Determine the [X, Y] coordinate at the center of the cell enclosing the given text.  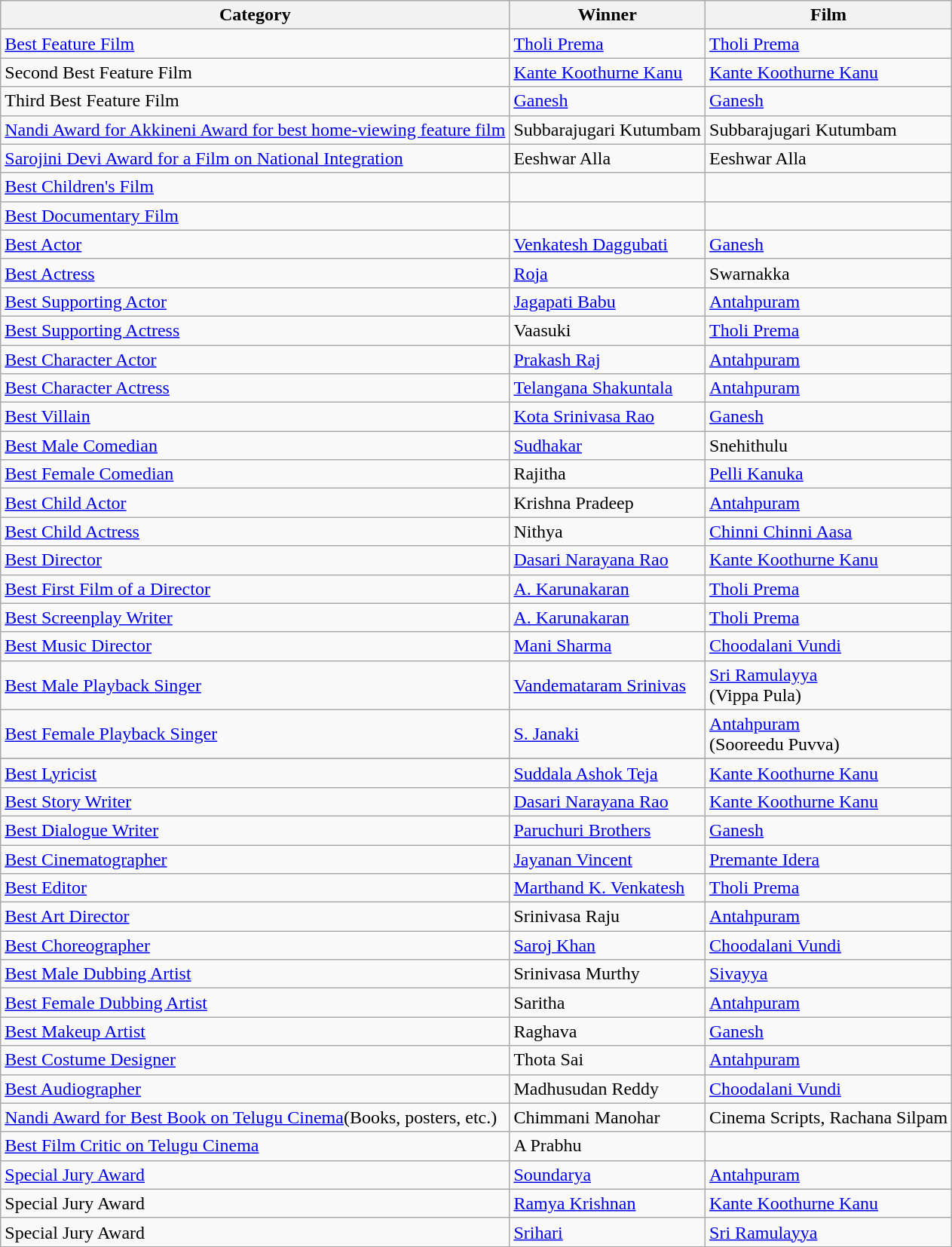
Pelli Kanuka [829, 474]
Best Female Comedian [255, 474]
Srihari [608, 1232]
Best Art Director [255, 917]
Best Actress [255, 273]
Nithya [608, 532]
Best Dialogue Writer [255, 830]
Telangana Shakuntala [608, 388]
Best Male Comedian [255, 446]
A Prabhu [608, 1146]
Best Character Actress [255, 388]
Mani Sharma [608, 646]
Second Best Feature Film [255, 72]
Best Supporting Actress [255, 330]
Roja [608, 273]
Best Story Writer [255, 801]
Soundarya [608, 1175]
Sri Ramulayya(Vippa Pula) [829, 685]
Saritha [608, 1003]
Third Best Feature Film [255, 101]
Chimmani Manohar [608, 1117]
Best Male Playback Singer [255, 685]
Best Costume Designer [255, 1060]
Jayanan Vincent [608, 859]
Sivayya [829, 974]
Nandi Award for Best Book on Telugu Cinema(Books, posters, etc.) [255, 1117]
Krishna Pradeep [608, 503]
Venkatesh Daggubati [608, 244]
Ramya Krishnan [608, 1203]
Best Supporting Actor [255, 302]
Best Male Dubbing Artist [255, 974]
Best Screenplay Writer [255, 617]
Best Film Critic on Telugu Cinema [255, 1146]
Sri Ramulayya [829, 1232]
Best First Film of a Director [255, 589]
Saroj Khan [608, 945]
Best Music Director [255, 646]
Nandi Award for Akkineni Award for best home-viewing feature film [255, 130]
Best Director [255, 560]
Sarojini Devi Award for a Film on National Integration [255, 158]
Vandemataram Srinivas [608, 685]
Best Makeup Artist [255, 1031]
Rajitha [608, 474]
Raghava [608, 1031]
Jagapati Babu [608, 302]
Best Cinematographer [255, 859]
Marthand K. Venkatesh [608, 888]
Sudhakar [608, 446]
Winner [608, 15]
Best Editor [255, 888]
Best Villain [255, 417]
Best Female Playback Singer [255, 734]
Prakash Raj [608, 360]
Madhusudan Reddy [608, 1089]
Category [255, 15]
Best Actor [255, 244]
Paruchuri Brothers [608, 830]
Swarnakka [829, 273]
Best Feature Film [255, 44]
Chinni Chinni Aasa [829, 532]
Vaasuki [608, 330]
Best Child Actor [255, 503]
Best Children's Film [255, 187]
Kota Srinivasa Rao [608, 417]
Antahpuram(Sooreedu Puvva) [829, 734]
Thota Sai [608, 1060]
S. Janaki [608, 734]
Best Child Actress [255, 532]
Best Documentary Film [255, 216]
Snehithulu [829, 446]
Best Character Actor [255, 360]
Cinema Scripts, Rachana Silpam [829, 1117]
Film [829, 15]
Premante Idera [829, 859]
Best Audiographer [255, 1089]
Suddala Ashok Teja [608, 773]
Best Female Dubbing Artist [255, 1003]
Best Choreographer [255, 945]
Srinivasa Murthy [608, 974]
Srinivasa Raju [608, 917]
Best Lyricist [255, 773]
